Search for the cell housing the specified text and yield its [X, Y] center coordinate. 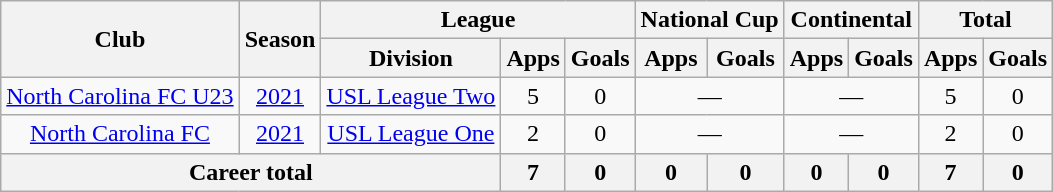
North Carolina FC U23 [120, 96]
Club [120, 39]
Season [280, 39]
Division [411, 58]
North Carolina FC [120, 134]
Total [985, 20]
Continental [851, 20]
League [478, 20]
USL League Two [411, 96]
USL League One [411, 134]
National Cup [710, 20]
Career total [251, 172]
